Provide the (X, Y) coordinate of the cell's center where the given text is located.  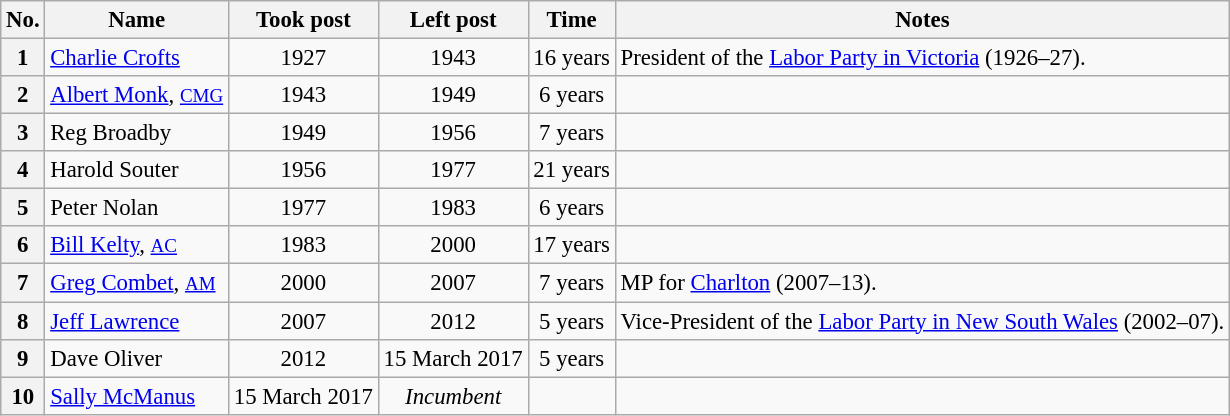
President of the Labor Party in Victoria (1926–27). (922, 58)
5 (23, 208)
Incumbent (453, 396)
2 (23, 95)
1927 (303, 58)
Sally McManus (137, 396)
17 years (572, 245)
Vice-President of the Labor Party in New South Wales (2002–07). (922, 321)
Reg Broadby (137, 133)
Harold Souter (137, 170)
Name (137, 20)
Peter Nolan (137, 208)
21 years (572, 170)
8 (23, 321)
1 (23, 58)
Notes (922, 20)
Charlie Crofts (137, 58)
Jeff Lawrence (137, 321)
3 (23, 133)
No. (23, 20)
Took post (303, 20)
Left post (453, 20)
7 (23, 283)
16 years (572, 58)
10 (23, 396)
Albert Monk, CMG (137, 95)
6 (23, 245)
Time (572, 20)
9 (23, 358)
Greg Combet, AM (137, 283)
MP for Charlton (2007–13). (922, 283)
4 (23, 170)
Bill Kelty, AC (137, 245)
Dave Oliver (137, 358)
